From the cell containing the given text, extract its center point as (X, Y) coordinate. 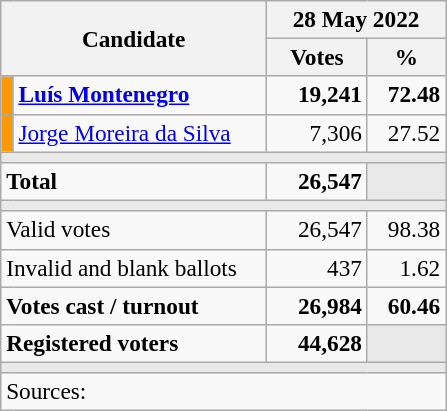
1.62 (406, 268)
60.46 (406, 305)
Votes cast / turnout (134, 305)
28 May 2022 (356, 19)
% (406, 57)
7,306 (318, 133)
Valid votes (134, 230)
Votes (318, 57)
Registered voters (134, 343)
44,628 (318, 343)
Candidate (134, 38)
72.48 (406, 95)
Luís Montenegro (140, 95)
Sources: (224, 392)
19,241 (318, 95)
27.52 (406, 133)
Invalid and blank ballots (134, 268)
98.38 (406, 230)
Jorge Moreira da Silva (140, 133)
437 (318, 268)
Total (134, 181)
26,984 (318, 305)
